Identify which cell holds the provided text, then report its (X, Y) central coordinate. 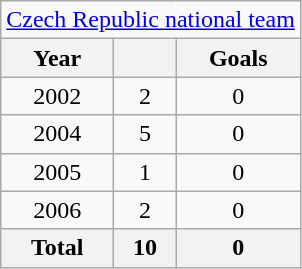
Goals (238, 58)
Total (58, 248)
2006 (58, 210)
1 (145, 172)
5 (145, 134)
Czech Republic national team (151, 20)
10 (145, 248)
2005 (58, 172)
Year (58, 58)
2004 (58, 134)
2002 (58, 96)
